Return [x, y] of the center of cell containing provided text 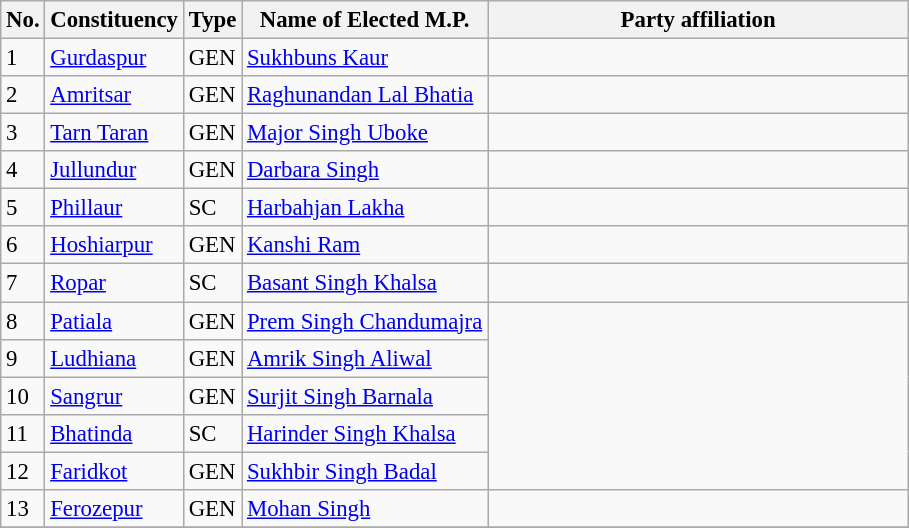
Harinder Singh Khalsa [365, 433]
2 [23, 95]
Party affiliation [698, 20]
11 [23, 433]
Darbara Singh [365, 170]
Prem Singh Chandumajra [365, 321]
Basant Singh Khalsa [365, 283]
Surjit Singh Barnala [365, 396]
Faridkot [114, 471]
3 [23, 133]
Sukhbir Singh Badal [365, 471]
Kanshi Ram [365, 245]
4 [23, 170]
Raghunandan Lal Bhatia [365, 95]
Phillaur [114, 208]
10 [23, 396]
Ludhiana [114, 358]
Type [212, 20]
Harbahjan Lakha [365, 208]
Amritsar [114, 95]
Ferozepur [114, 509]
Jullundur [114, 170]
Sangrur [114, 396]
Gurdaspur [114, 58]
Bhatinda [114, 433]
Patiala [114, 321]
No. [23, 20]
Name of Elected M.P. [365, 20]
Major Singh Uboke [365, 133]
12 [23, 471]
1 [23, 58]
Sukhbuns Kaur [365, 58]
Tarn Taran [114, 133]
7 [23, 283]
6 [23, 245]
13 [23, 509]
Constituency [114, 20]
Mohan Singh [365, 509]
Hoshiarpur [114, 245]
Ropar [114, 283]
5 [23, 208]
9 [23, 358]
Amrik Singh Aliwal [365, 358]
8 [23, 321]
